Output the (x, y) coordinate of the center of the cell containing the given text.  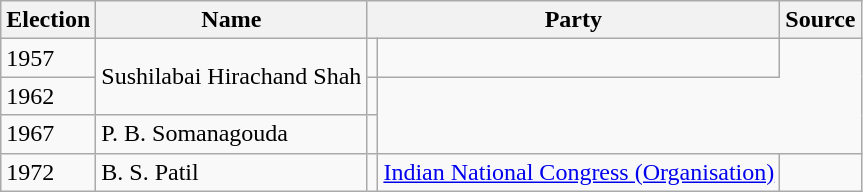
Source (820, 20)
Name (232, 20)
1967 (48, 134)
P. B. Somanagouda (232, 134)
Indian National Congress (Organisation) (579, 172)
Sushilabai Hirachand Shah (232, 77)
Election (48, 20)
1972 (48, 172)
1962 (48, 96)
B. S. Patil (232, 172)
1957 (48, 58)
Party (574, 20)
